Find where the given text appears and provide that cell's center as (X, Y) coordinate. 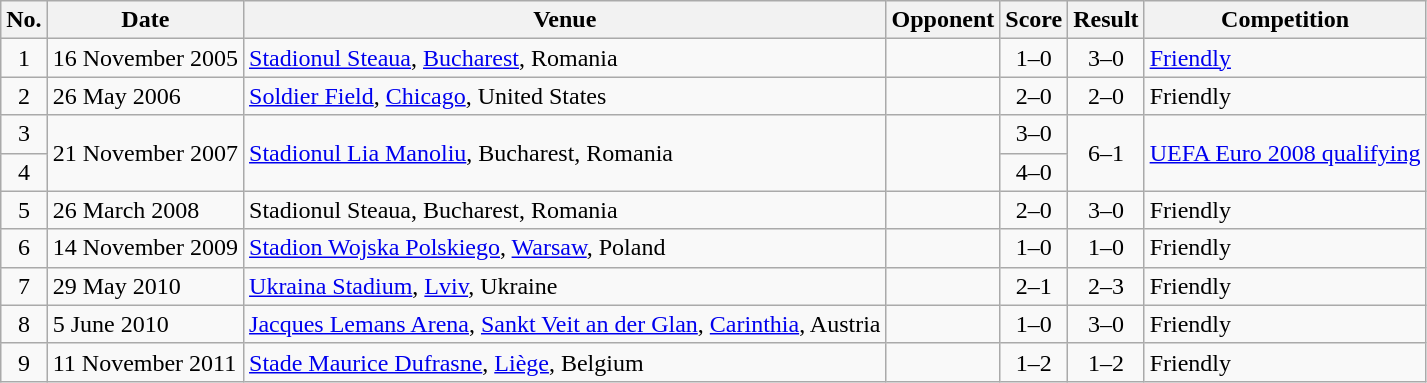
Opponent (943, 20)
6 (24, 248)
Soldier Field, Chicago, United States (565, 96)
7 (24, 286)
3 (24, 134)
Date (145, 20)
26 May 2006 (145, 96)
Score (1034, 20)
Ukraina Stadium, Lviv, Ukraine (565, 286)
8 (24, 324)
9 (24, 362)
Stadion Wojska Polskiego, Warsaw, Poland (565, 248)
UEFA Euro 2008 qualifying (1285, 153)
4 (24, 172)
Venue (565, 20)
Stadionul Lia Manoliu, Bucharest, Romania (565, 153)
11 November 2011 (145, 362)
Stade Maurice Dufrasne, Liège, Belgium (565, 362)
29 May 2010 (145, 286)
5 June 2010 (145, 324)
2 (24, 96)
2–1 (1034, 286)
26 March 2008 (145, 210)
Competition (1285, 20)
21 November 2007 (145, 153)
16 November 2005 (145, 58)
6–1 (1106, 153)
2–3 (1106, 286)
Result (1106, 20)
No. (24, 20)
5 (24, 210)
14 November 2009 (145, 248)
Jacques Lemans Arena, Sankt Veit an der Glan, Carinthia, Austria (565, 324)
1 (24, 58)
4–0 (1034, 172)
